Return (x, y) of the center of cell containing provided text 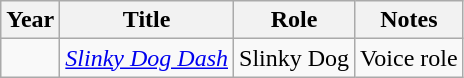
Notes (410, 20)
Voice role (410, 58)
Title (147, 20)
Slinky Dog Dash (147, 58)
Role (294, 20)
Slinky Dog (294, 58)
Year (30, 20)
